Locate the cell with the specified text and output its (X, Y) center coordinate. 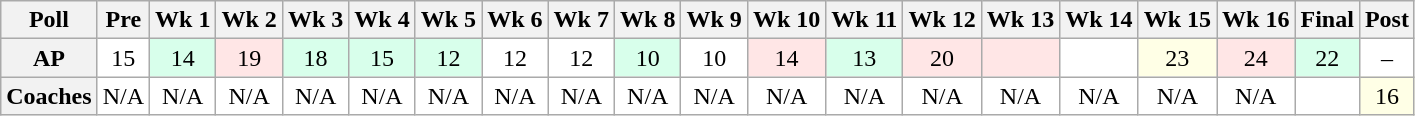
Wk 4 (382, 20)
Wk 10 (786, 20)
Wk 7 (581, 20)
22 (1327, 58)
Wk 9 (714, 20)
Wk 2 (249, 20)
– (1386, 58)
Poll (49, 20)
Wk 1 (183, 20)
18 (315, 58)
Wk 5 (448, 20)
19 (249, 58)
20 (942, 58)
Wk 8 (648, 20)
Wk 13 (1020, 20)
Wk 11 (864, 20)
Coaches (49, 96)
AP (49, 58)
16 (1386, 96)
Wk 12 (942, 20)
Post (1386, 20)
Wk 3 (315, 20)
Wk 16 (1256, 20)
Wk 6 (515, 20)
24 (1256, 58)
Wk 14 (1099, 20)
23 (1177, 58)
Final (1327, 20)
Pre (123, 20)
Wk 15 (1177, 20)
13 (864, 58)
